Find where the given text appears and provide that cell's center as (X, Y) coordinate. 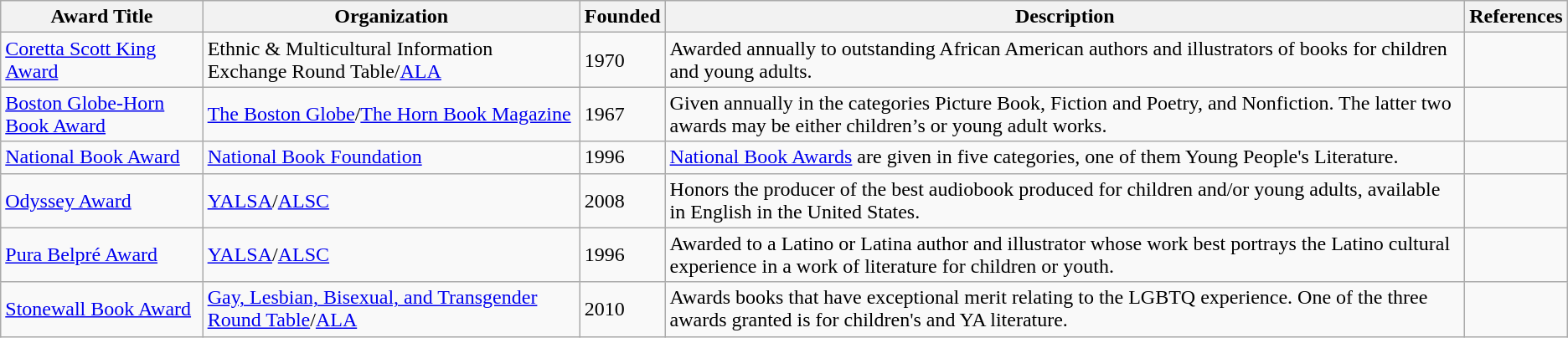
Organization (391, 17)
Awards books that have exceptional merit relating to the LGBTQ experience. One of the three awards granted is for children's and YA literature. (1065, 310)
Awarded annually to outstanding African American authors and illustrators of books for children and young adults. (1065, 60)
National Book Award (102, 157)
Award Title (102, 17)
Boston Globe-Horn Book Award (102, 114)
2010 (622, 310)
Coretta Scott King Award (102, 60)
2008 (622, 201)
1967 (622, 114)
References (1516, 17)
The Boston Globe/The Horn Book Magazine (391, 114)
National Book Awards are given in five categories, one of them Young People's Literature. (1065, 157)
Honors the producer of the best audiobook produced for children and/or young adults, available in English in the United States. (1065, 201)
Description (1065, 17)
Gay, Lesbian, Bisexual, and Transgender Round Table/ALA (391, 310)
Pura Belpré Award (102, 254)
National Book Foundation (391, 157)
1970 (622, 60)
Odyssey Award (102, 201)
Ethnic & Multicultural Information Exchange Round Table/ALA (391, 60)
Stonewall Book Award (102, 310)
Founded (622, 17)
